Detect which cell encompasses the target text, then output its (X, Y) center coordinate. 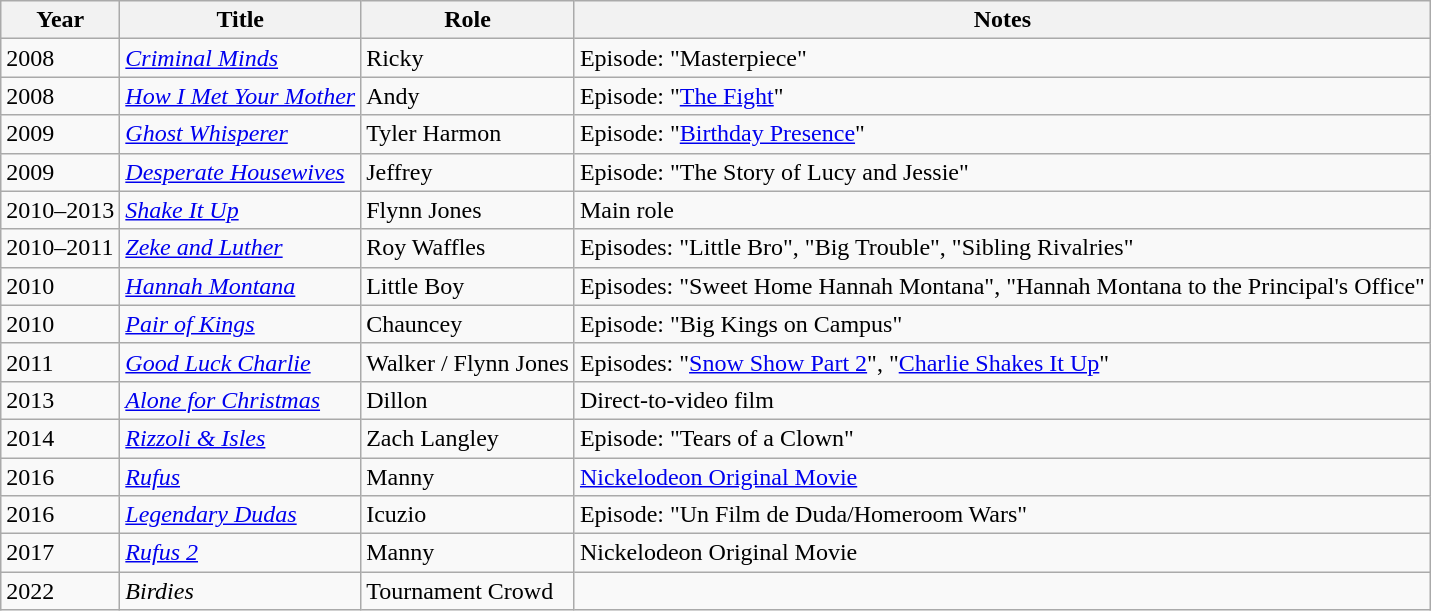
Episodes: "Sweet Home Hannah Montana", "Hannah Montana to the Principal's Office" (1002, 286)
Rufus (240, 477)
Episode: "Un Film de Duda/Homeroom Wars" (1002, 515)
Andy (468, 96)
Roy Waffles (468, 248)
Episode: "Birthday Presence" (1002, 134)
Ghost Whisperer (240, 134)
Episode: "Tears of a Clown" (1002, 438)
Birdies (240, 591)
2011 (60, 362)
Rizzoli & Isles (240, 438)
Main role (1002, 210)
Notes (1002, 20)
How I Met Your Mother (240, 96)
2022 (60, 591)
Year (60, 20)
Little Boy (468, 286)
Walker / Flynn Jones (468, 362)
Criminal Minds (240, 58)
Tyler Harmon (468, 134)
Alone for Christmas (240, 400)
Zeke and Luther (240, 248)
Pair of Kings (240, 324)
Title (240, 20)
Shake It Up (240, 210)
Episodes: "Snow Show Part 2", "Charlie Shakes It Up" (1002, 362)
Direct-to-video film (1002, 400)
2014 (60, 438)
Legendary Dudas (240, 515)
2010–2011 (60, 248)
Episode: "Big Kings on Campus" (1002, 324)
Ricky (468, 58)
Episodes: "Little Bro", "Big Trouble", "Sibling Rivalries" (1002, 248)
Good Luck Charlie (240, 362)
Tournament Crowd (468, 591)
Icuzio (468, 515)
Hannah Montana (240, 286)
2010–2013 (60, 210)
2017 (60, 553)
Jeffrey (468, 172)
Episode: "Masterpiece" (1002, 58)
Desperate Housewives (240, 172)
Chauncey (468, 324)
Dillon (468, 400)
Flynn Jones (468, 210)
Rufus 2 (240, 553)
Zach Langley (468, 438)
2013 (60, 400)
Episode: "The Story of Lucy and Jessie" (1002, 172)
Role (468, 20)
Episode: "The Fight" (1002, 96)
